Pinpoint the cell where the given text exists, returning its (x, y) midpoint coordinate. 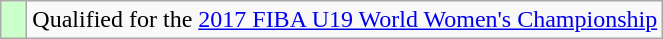
Qualified for the 2017 FIBA U19 World Women's Championship (345, 20)
